Determine the (x, y) coordinate at the center of the cell enclosing the given text.  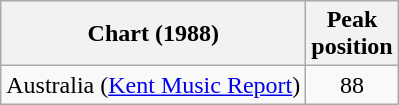
Peakposition (352, 34)
88 (352, 85)
Chart (1988) (154, 34)
Australia (Kent Music Report) (154, 85)
